Capture the cell that displays the provided text and extract its (x, y) central coordinate. 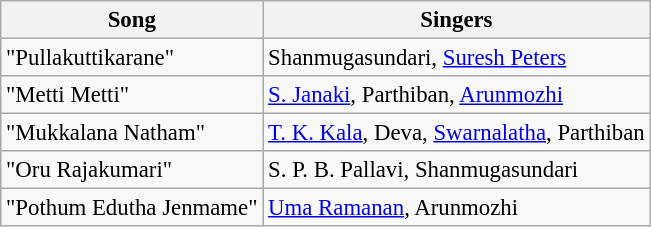
Uma Ramanan, Arunmozhi (456, 208)
"Oru Rajakumari" (132, 170)
S. P. B. Pallavi, Shanmugasundari (456, 170)
"Mukkalana Natham" (132, 133)
"Metti Metti" (132, 95)
S. Janaki, Parthiban, Arunmozhi (456, 95)
Singers (456, 20)
"Pullakuttikarane" (132, 58)
Shanmugasundari, Suresh Peters (456, 58)
Song (132, 20)
"Pothum Edutha Jenmame" (132, 208)
T. K. Kala, Deva, Swarnalatha, Parthiban (456, 133)
